Find where the given text appears and provide that cell's center as (x, y) coordinate. 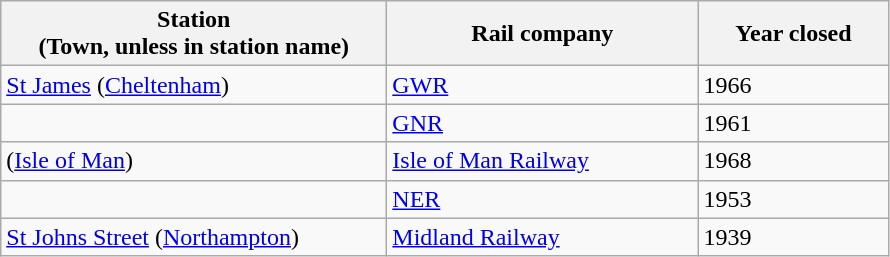
GWR (542, 85)
GNR (542, 123)
1961 (794, 123)
1966 (794, 85)
NER (542, 199)
St Johns Street (Northampton) (194, 237)
(Isle of Man) (194, 161)
Isle of Man Railway (542, 161)
Rail company (542, 34)
Station(Town, unless in station name) (194, 34)
Midland Railway (542, 237)
1953 (794, 199)
1968 (794, 161)
1939 (794, 237)
Year closed (794, 34)
St James (Cheltenham) (194, 85)
